Return the [x, y] coordinate for the center point of the cell that contains the specified text.  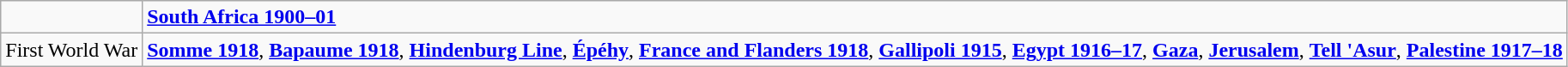
First World War [72, 50]
South Africa 1900–01 [855, 17]
